Return [x, y] of the center of cell containing provided text 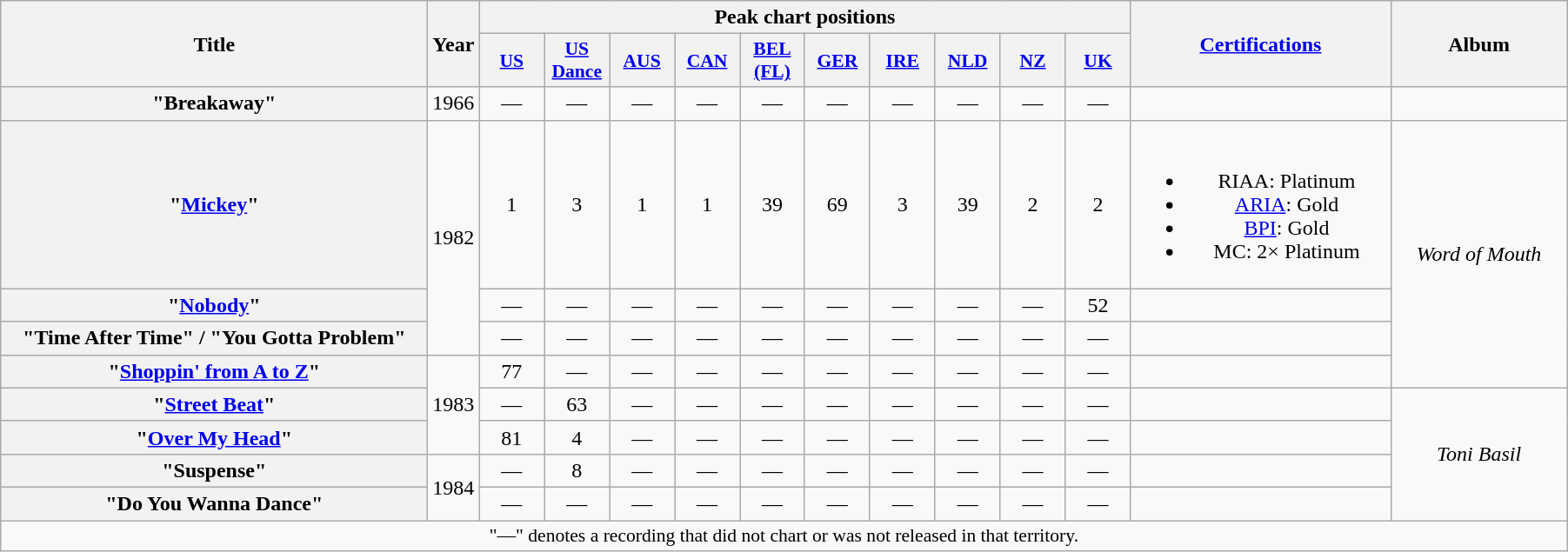
1983 [454, 404]
US Dance [577, 61]
Peak chart positions [805, 17]
"Time After Time" / "You Gotta Problem" [214, 338]
Album [1478, 43]
"Shoppin' from A to Z" [214, 371]
Word of Mouth [1478, 254]
AUS [642, 61]
Toni Basil [1478, 454]
GER [837, 61]
BEL (FL) [772, 61]
69 [837, 204]
"Breakaway" [214, 103]
"Nobody" [214, 305]
UK [1098, 61]
"—" denotes a recording that did not chart or was not released in that territory. [784, 535]
"Over My Head" [214, 437]
1982 [454, 237]
4 [577, 437]
NLD [967, 61]
"Do You Wanna Dance" [214, 503]
US [511, 61]
63 [577, 404]
1984 [454, 487]
NZ [1033, 61]
"Suspense" [214, 470]
RIAA: PlatinumARIA: GoldBPI: GoldMC: 2× Platinum [1261, 204]
IRE [903, 61]
Year [454, 43]
81 [511, 437]
Title [214, 43]
"Street Beat" [214, 404]
CAN [708, 61]
52 [1098, 305]
Certifications [1261, 43]
"Mickey" [214, 204]
1966 [454, 103]
8 [577, 470]
77 [511, 371]
